Capture the cell that displays the provided text and extract its [x, y] central coordinate. 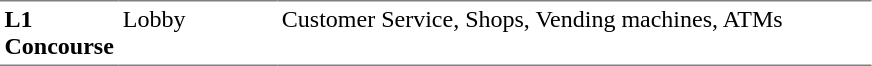
Lobby [198, 33]
L1Concourse [59, 33]
Customer Service, Shops, Vending machines, ATMs [574, 33]
